Output the [X, Y] coordinate of the center of the cell containing the given text.  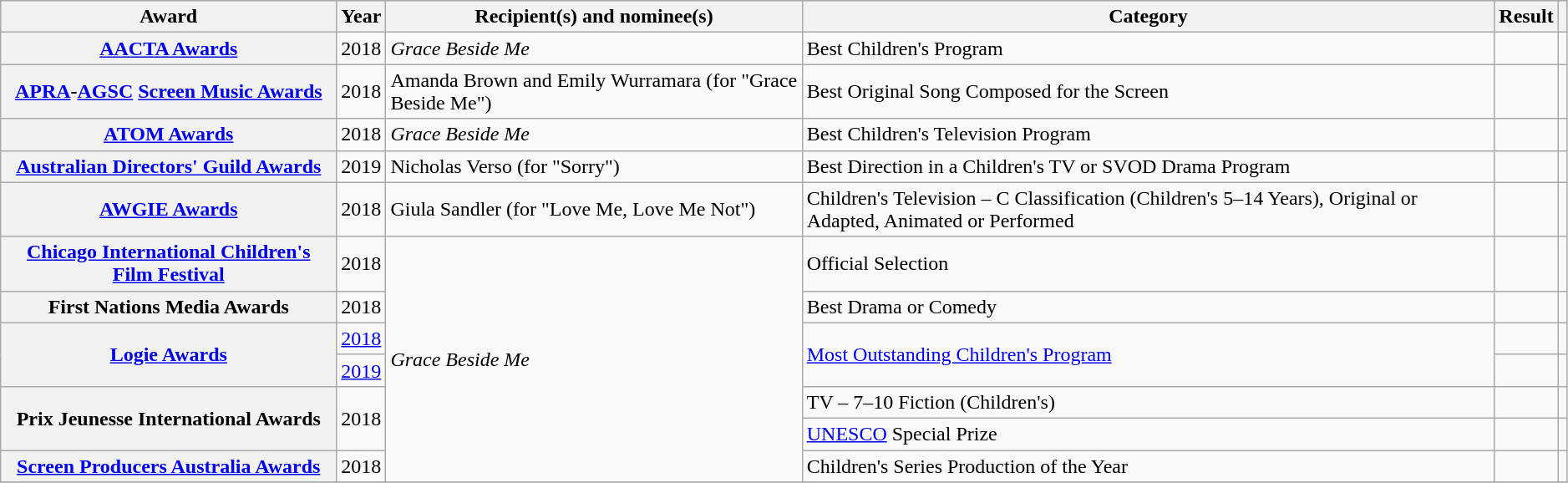
ATOM Awards [169, 135]
Recipient(s) and nominee(s) [594, 17]
Chicago International Children's Film Festival [169, 264]
Children's Series Production of the Year [1148, 465]
Award [169, 17]
Most Outstanding Children's Program [1148, 354]
Best Children's Television Program [1148, 135]
APRA-AGSC Screen Music Awards [169, 92]
Nicholas Verso (for "Sorry") [594, 166]
Best Drama or Comedy [1148, 307]
Amanda Brown and Emily Wurramara (for "Grace Beside Me") [594, 92]
AWGIE Awards [169, 209]
Best Direction in a Children's TV or SVOD Drama Program [1148, 166]
Giula Sandler (for "Love Me, Love Me Not") [594, 209]
Best Original Song Composed for the Screen [1148, 92]
Children's Television – C Classification (Children's 5–14 Years), Original or Adapted, Animated or Performed [1148, 209]
Best Children's Program [1148, 48]
TV – 7–10 Fiction (Children's) [1148, 402]
Prix Jeunesse International Awards [169, 418]
Year [361, 17]
Category [1148, 17]
First Nations Media Awards [169, 307]
Official Selection [1148, 264]
Australian Directors' Guild Awards [169, 166]
AACTA Awards [169, 48]
Result [1526, 17]
Logie Awards [169, 354]
UNESCO Special Prize [1148, 434]
Screen Producers Australia Awards [169, 465]
